Provide the [X, Y] coordinate of the cell's center where the given text is located.  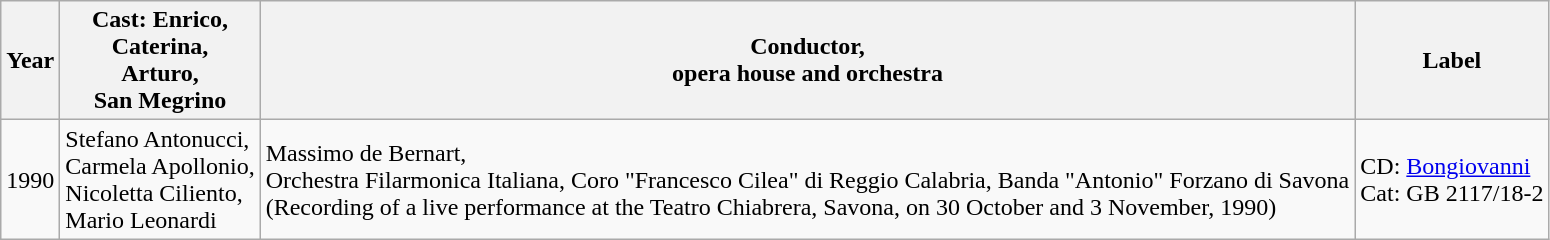
1990 [30, 180]
Year [30, 60]
Stefano Antonucci,Carmela Apollonio,Nicoletta Ciliento,Mario Leonardi [160, 180]
Cast: Enrico,Caterina,Arturo,San Megrino [160, 60]
Label [1452, 60]
CD: BongiovanniCat: GB 2117/18-2 [1452, 180]
Conductor,opera house and orchestra [808, 60]
